Provide the [X, Y] coordinate of the cell's center where the given text is located.  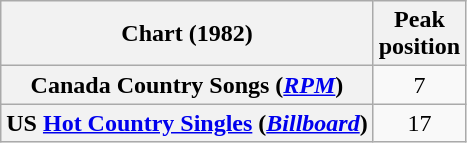
17 [419, 123]
Canada Country Songs (RPM) [187, 85]
US Hot Country Singles (Billboard) [187, 123]
Chart (1982) [187, 34]
Peakposition [419, 34]
7 [419, 85]
